Search for the cell housing the specified text and yield its [x, y] center coordinate. 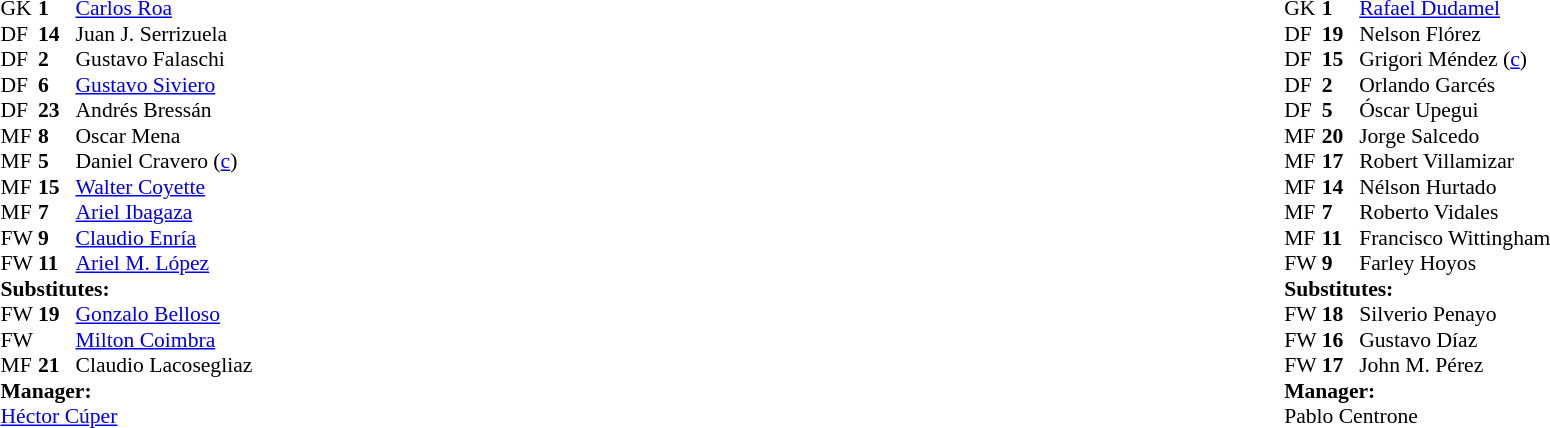
Ariel M. López [164, 263]
Nélson Hurtado [1454, 187]
Daniel Cravero (c) [164, 161]
Walter Coyette [164, 187]
Silverio Penayo [1454, 315]
Milton Coimbra [164, 340]
John M. Pérez [1454, 365]
Farley Hoyos [1454, 263]
Óscar Upegui [1454, 111]
16 [1341, 340]
Nelson Flórez [1454, 34]
Juan J. Serrizuela [164, 34]
8 [57, 136]
Grigori Méndez (c) [1454, 59]
Ariel Ibagaza [164, 213]
Oscar Mena [164, 136]
Jorge Salcedo [1454, 136]
Gustavo Díaz [1454, 340]
Claudio Lacosegliaz [164, 365]
Claudio Enría [164, 238]
20 [1341, 136]
Gustavo Siviero [164, 85]
18 [1341, 315]
Andrés Bressán [164, 111]
Gonzalo Belloso [164, 315]
Roberto Vidales [1454, 213]
23 [57, 111]
Francisco Wittingham [1454, 238]
Robert Villamizar [1454, 161]
Gustavo Falaschi [164, 59]
Orlando Garcés [1454, 85]
21 [57, 365]
6 [57, 85]
